Locate the cell with the specified text and output its (X, Y) center coordinate. 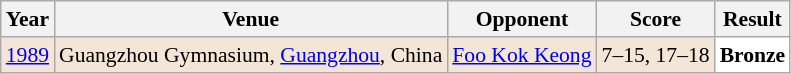
Venue (250, 19)
Foo Kok Keong (522, 55)
Score (656, 19)
Bronze (753, 55)
1989 (28, 55)
Guangzhou Gymnasium, Guangzhou, China (250, 55)
Year (28, 19)
Result (753, 19)
Opponent (522, 19)
7–15, 17–18 (656, 55)
